Pinpoint the cell where the given text exists, returning its (X, Y) midpoint coordinate. 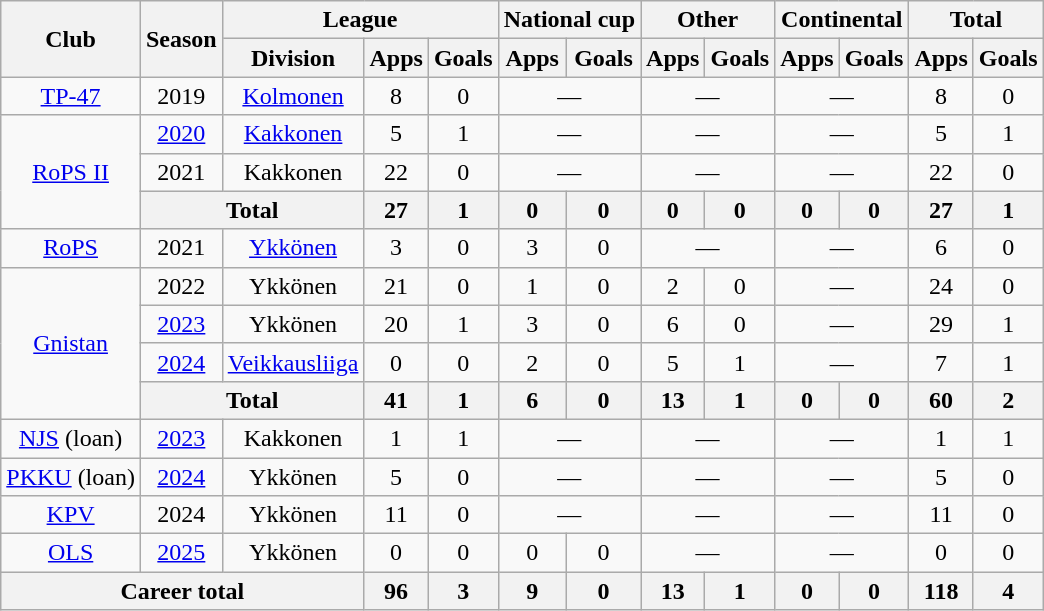
Continental (842, 20)
Division (293, 58)
League (360, 20)
RoPS (71, 248)
4 (1008, 591)
Other (708, 20)
Career total (182, 591)
NJS (loan) (71, 438)
Season (181, 39)
TP-47 (71, 96)
96 (396, 591)
9 (532, 591)
2022 (181, 286)
118 (941, 591)
National cup (569, 20)
2025 (181, 553)
Gnistan (71, 343)
Kolmonen (293, 96)
2019 (181, 96)
OLS (71, 553)
21 (396, 286)
PKKU (loan) (71, 477)
41 (396, 400)
KPV (71, 515)
29 (941, 324)
60 (941, 400)
Veikkausliiga (293, 362)
2020 (181, 134)
20 (396, 324)
24 (941, 286)
RoPS II (71, 172)
Club (71, 39)
7 (941, 362)
